Return (X, Y) of the center of cell containing provided text 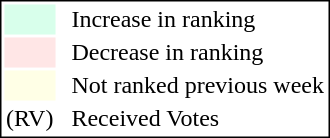
(RV) (29, 119)
Increase in ranking (198, 19)
Not ranked previous week (198, 85)
Received Votes (198, 119)
Decrease in ranking (198, 53)
